Determine the [x, y] coordinate at the center of the cell enclosing the given text.  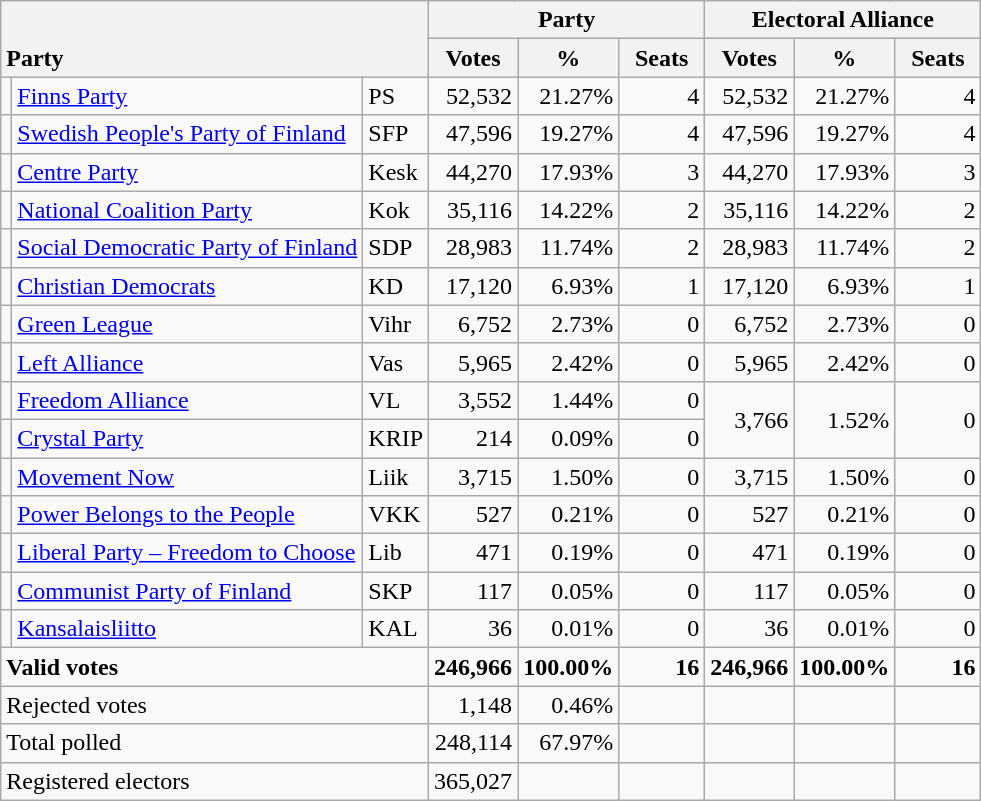
Electoral Alliance [843, 20]
VKK [396, 515]
Finns Party [188, 96]
SKP [396, 591]
3,552 [474, 400]
Kansalaisliitto [188, 629]
Rejected votes [215, 705]
Registered electors [215, 781]
KAL [396, 629]
3,766 [750, 419]
Total polled [215, 743]
1.52% [844, 419]
Centre Party [188, 172]
Communist Party of Finland [188, 591]
Lib [396, 553]
365,027 [474, 781]
KRIP [396, 438]
Crystal Party [188, 438]
Social Democratic Party of Finland [188, 248]
Green League [188, 324]
Valid votes [215, 667]
Left Alliance [188, 362]
Movement Now [188, 477]
248,114 [474, 743]
Power Belongs to the People [188, 515]
Freedom Alliance [188, 400]
0.46% [568, 705]
VL [396, 400]
67.97% [568, 743]
Liik [396, 477]
National Coalition Party [188, 210]
Liberal Party – Freedom to Choose [188, 553]
Kesk [396, 172]
Vihr [396, 324]
SFP [396, 134]
SDP [396, 248]
Kok [396, 210]
0.09% [568, 438]
PS [396, 96]
Vas [396, 362]
1.44% [568, 400]
1,148 [474, 705]
214 [474, 438]
KD [396, 286]
Christian Democrats [188, 286]
Swedish People's Party of Finland [188, 134]
